From the cell containing the given text, extract its center point as (X, Y) coordinate. 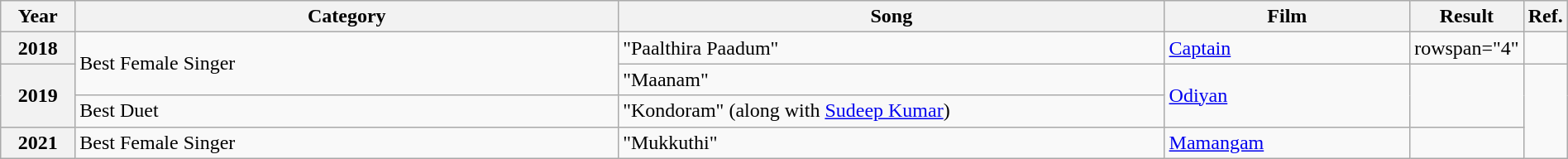
"Paalthira Paadum" (892, 48)
2019 (38, 95)
Mamangam (1287, 142)
Ref. (1545, 17)
"Kondoram" (along with Sudeep Kumar) (892, 111)
2021 (38, 142)
rowspan="4" (1467, 48)
Year (38, 17)
"Maanam" (892, 79)
2018 (38, 48)
Result (1467, 17)
Category (347, 17)
"Mukkuthi" (892, 142)
Best Duet (347, 111)
Odiyan (1287, 95)
Captain (1287, 48)
Song (892, 17)
Film (1287, 17)
